Output the [X, Y] coordinate of the center of the cell containing the given text.  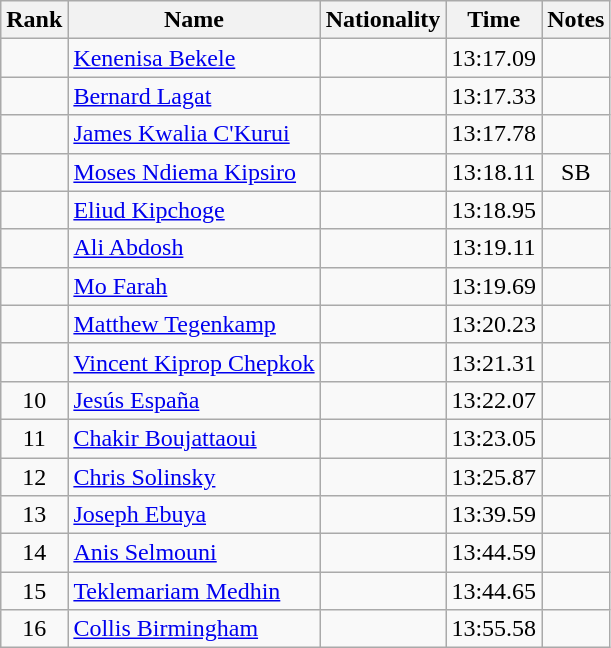
Kenenisa Bekele [194, 58]
Jesús España [194, 400]
Vincent Kiprop Chepkok [194, 362]
13:22.07 [494, 400]
13:23.05 [494, 438]
Nationality [383, 20]
12 [34, 477]
Bernard Lagat [194, 96]
13:17.09 [494, 58]
16 [34, 629]
13:39.59 [494, 515]
15 [34, 591]
11 [34, 438]
Mo Farah [194, 286]
Collis Birmingham [194, 629]
13:44.65 [494, 591]
13:17.78 [494, 134]
SB [576, 172]
14 [34, 553]
Chakir Boujattaoui [194, 438]
Name [194, 20]
13:18.95 [494, 210]
Chris Solinsky [194, 477]
Ali Abdosh [194, 248]
13 [34, 515]
Rank [34, 20]
Joseph Ebuya [194, 515]
Moses Ndiema Kipsiro [194, 172]
10 [34, 400]
Teklemariam Medhin [194, 591]
13:44.59 [494, 553]
Matthew Tegenkamp [194, 324]
13:21.31 [494, 362]
Eliud Kipchoge [194, 210]
13:55.58 [494, 629]
Anis Selmouni [194, 553]
13:25.87 [494, 477]
13:19.69 [494, 286]
13:17.33 [494, 96]
James Kwalia C'Kurui [194, 134]
13:20.23 [494, 324]
Time [494, 20]
13:19.11 [494, 248]
Notes [576, 20]
13:18.11 [494, 172]
